From the cell containing the given text, extract its center point as (X, Y) coordinate. 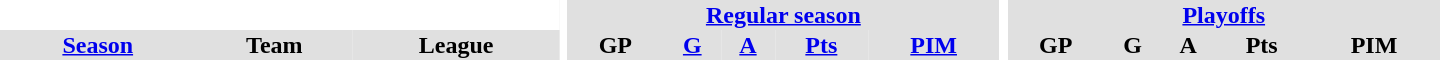
Playoffs (1224, 15)
Team (274, 45)
Season (98, 45)
Regular season (783, 15)
League (456, 45)
